From the cell containing the given text, extract its center point as [x, y] coordinate. 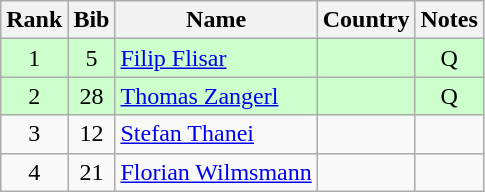
Name [216, 20]
Thomas Zangerl [216, 96]
Filip Flisar [216, 58]
Bib [92, 20]
Stefan Thanei [216, 134]
4 [34, 172]
Country [366, 20]
Notes [449, 20]
Florian Wilmsmann [216, 172]
21 [92, 172]
1 [34, 58]
5 [92, 58]
28 [92, 96]
3 [34, 134]
2 [34, 96]
Rank [34, 20]
12 [92, 134]
